Output the [x, y] coordinate of the center of the cell containing the given text.  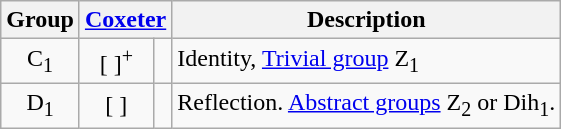
Reflection. Abstract groups Z2 or Dih1. [366, 105]
Group [40, 20]
C1 [40, 62]
Coxeter [125, 20]
Description [366, 20]
D1 [40, 105]
[ ] [116, 105]
[ ]+ [116, 62]
Identity, Trivial group Z1 [366, 62]
